Find where the given text appears and provide that cell's center as [x, y] coordinate. 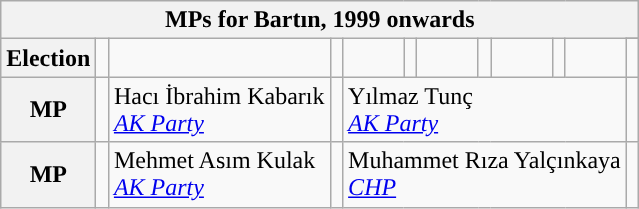
Muhammet Rıza YalçınkayaCHP [485, 174]
MPs for Bartın, 1999 onwards [320, 20]
Election [48, 58]
Hacı İbrahim KabarıkAK Party [219, 110]
Mehmet Asım KulakAK Party [219, 174]
Yılmaz TunçAK Party [485, 110]
